Detect which cell encompasses the target text, then output its [x, y] center coordinate. 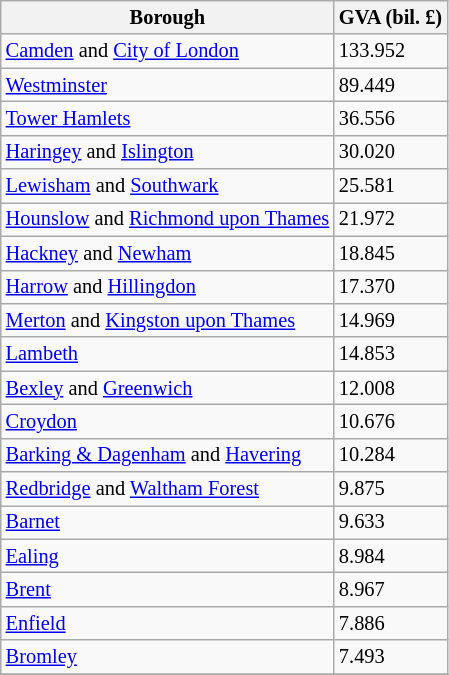
17.370 [390, 287]
7.493 [390, 657]
Lewisham and Southwark [168, 186]
21.972 [390, 219]
Westminster [168, 85]
30.020 [390, 152]
10.676 [390, 421]
Tower Hamlets [168, 118]
Redbridge and Waltham Forest [168, 489]
8.984 [390, 556]
Haringey and Islington [168, 152]
18.845 [390, 253]
Hackney and Newham [168, 253]
89.449 [390, 85]
12.008 [390, 388]
25.581 [390, 186]
7.886 [390, 623]
14.853 [390, 354]
9.633 [390, 522]
Barking & Dagenham and Havering [168, 455]
Harrow and Hillingdon [168, 287]
14.969 [390, 320]
133.952 [390, 51]
10.284 [390, 455]
9.875 [390, 489]
Bexley and Greenwich [168, 388]
Merton and Kingston upon Thames [168, 320]
Camden and City of London [168, 51]
Borough [168, 17]
Barnet [168, 522]
Croydon [168, 421]
Ealing [168, 556]
Brent [168, 589]
GVA (bil. £) [390, 17]
Hounslow and Richmond upon Thames [168, 219]
Enfield [168, 623]
Bromley [168, 657]
8.967 [390, 589]
Lambeth [168, 354]
36.556 [390, 118]
